Detect which cell encompasses the target text, then output its [x, y] center coordinate. 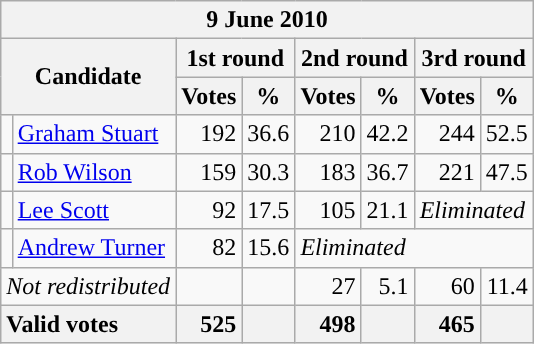
30.3 [268, 172]
52.5 [506, 134]
Lee Scott [94, 210]
42.2 [388, 134]
17.5 [268, 210]
Rob Wilson [94, 172]
5.1 [388, 286]
465 [447, 324]
Graham Stuart [94, 134]
Valid votes [88, 324]
Andrew Turner [94, 248]
60 [447, 286]
498 [328, 324]
36.6 [268, 134]
9 June 2010 [268, 20]
92 [209, 210]
105 [328, 210]
15.6 [268, 248]
3rd round [474, 58]
82 [209, 248]
21.1 [388, 210]
221 [447, 172]
36.7 [388, 172]
47.5 [506, 172]
2nd round [354, 58]
Candidate [88, 77]
159 [209, 172]
192 [209, 134]
11.4 [506, 286]
1st round [236, 58]
525 [209, 324]
244 [447, 134]
27 [328, 286]
210 [328, 134]
183 [328, 172]
Not redistributed [88, 286]
